Pinpoint the cell where the given text exists, returning its [x, y] midpoint coordinate. 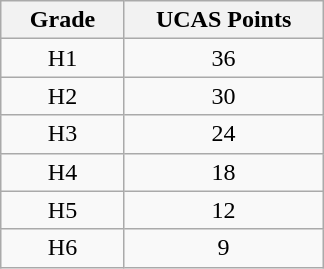
12 [224, 210]
18 [224, 172]
Grade [63, 20]
H2 [63, 96]
9 [224, 248]
H5 [63, 210]
H1 [63, 58]
H4 [63, 172]
36 [224, 58]
24 [224, 134]
30 [224, 96]
H3 [63, 134]
H6 [63, 248]
UCAS Points [224, 20]
